Detect which cell encompasses the target text, then output its [x, y] center coordinate. 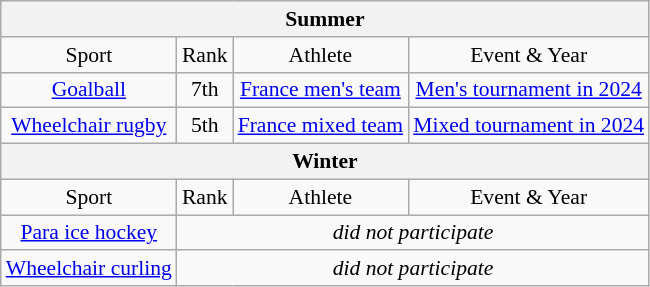
Wheelchair curling [89, 269]
Men's tournament in 2024 [528, 90]
Goalball [89, 90]
Mixed tournament in 2024 [528, 126]
Para ice hockey [89, 233]
France mixed team [321, 126]
Summer [325, 19]
France men's team [321, 90]
Winter [325, 162]
7th [205, 90]
Wheelchair rugby [89, 126]
5th [205, 126]
